Scan for the cell matching the given text and deliver its (x, y) coordinate at center. 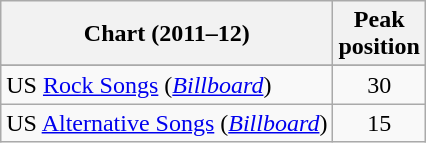
Peakposition (379, 34)
US Alternative Songs (Billboard) (167, 123)
US Rock Songs (Billboard) (167, 85)
15 (379, 123)
30 (379, 85)
Chart (2011–12) (167, 34)
